Determine the [X, Y] coordinate at the center of the cell enclosing the given text.  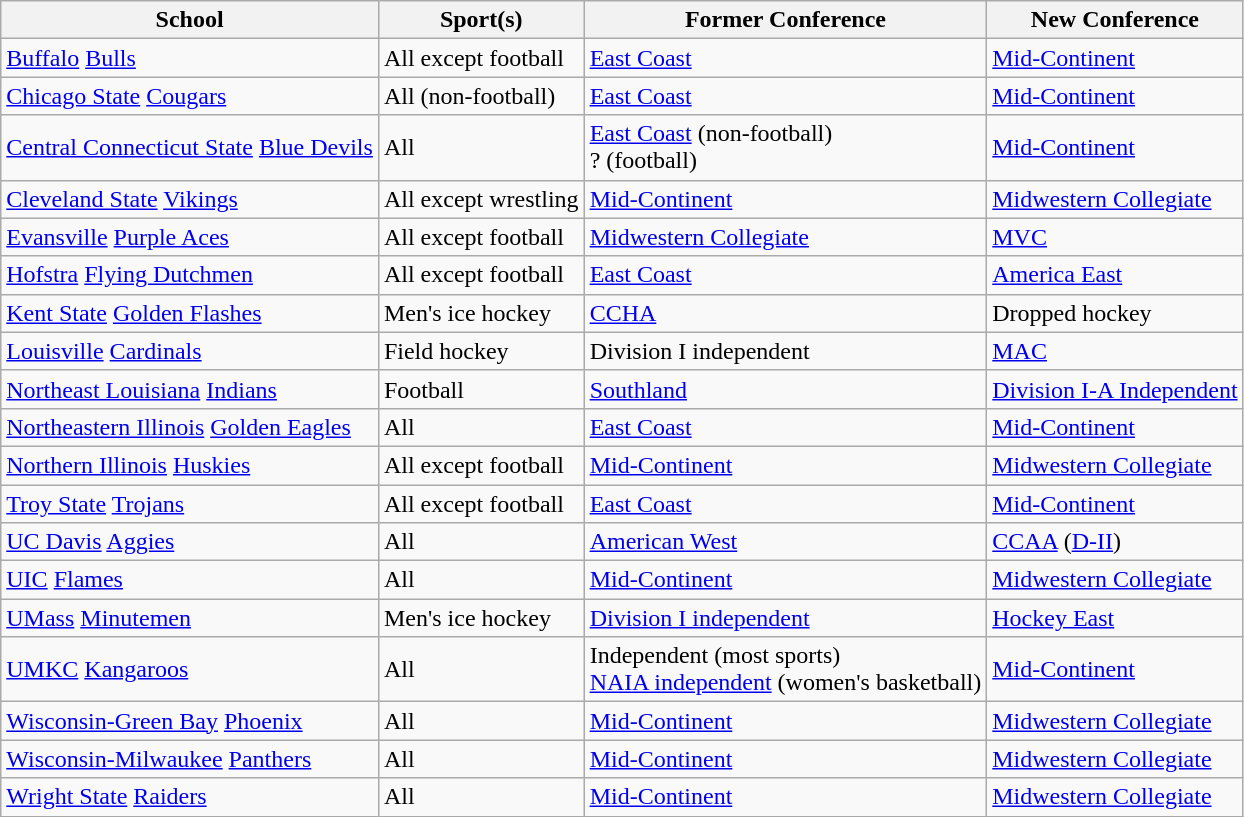
Wright State Raiders [190, 797]
Football [481, 389]
UIC Flames [190, 580]
Independent (most sports)NAIA independent (women's basketball) [786, 670]
East Coast (non-football)? (football) [786, 148]
CCHA [786, 313]
Buffalo Bulls [190, 58]
Wisconsin-Green Bay Phoenix [190, 721]
UMass Minutemen [190, 618]
Troy State Trojans [190, 503]
Northeastern Illinois Golden Eagles [190, 427]
MVC [1115, 237]
UC Davis Aggies [190, 542]
Kent State Golden Flashes [190, 313]
Field hockey [481, 351]
All (non-football) [481, 96]
New Conference [1115, 20]
Wisconsin-Milwaukee Panthers [190, 759]
American West [786, 542]
America East [1115, 275]
Hockey East [1115, 618]
Northern Illinois Huskies [190, 465]
Louisville Cardinals [190, 351]
CCAA (D-II) [1115, 542]
School [190, 20]
Division I-A Independent [1115, 389]
Northeast Louisiana Indians [190, 389]
Dropped hockey [1115, 313]
All except wrestling [481, 199]
Cleveland State Vikings [190, 199]
Evansville Purple Aces [190, 237]
Central Connecticut State Blue Devils [190, 148]
Southland [786, 389]
Chicago State Cougars [190, 96]
MAC [1115, 351]
Sport(s) [481, 20]
Former Conference [786, 20]
Hofstra Flying Dutchmen [190, 275]
UMKC Kangaroos [190, 670]
